Extract the (x, y) coordinate from the center of the cell holding the provided text.  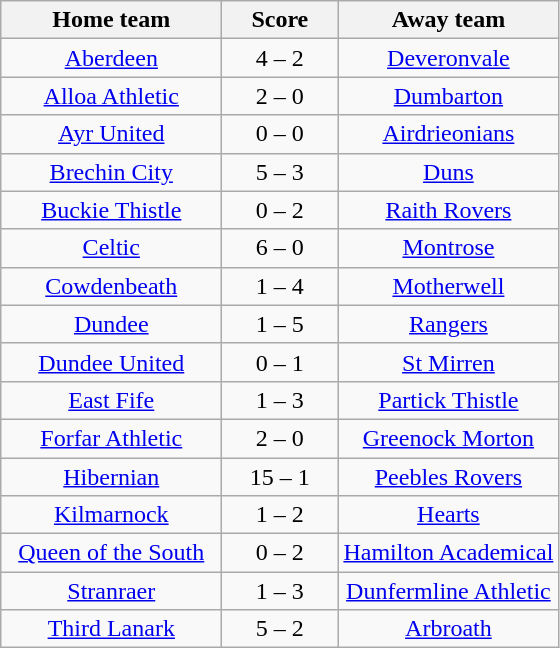
Ayr United (112, 134)
Home team (112, 20)
Dumbarton (448, 96)
Hamilton Academical (448, 553)
Deveronvale (448, 58)
Cowdenbeath (112, 286)
Forfar Athletic (112, 438)
Rangers (448, 324)
1 – 4 (280, 286)
1 – 5 (280, 324)
Dunfermline Athletic (448, 591)
15 – 1 (280, 477)
5 – 3 (280, 172)
Peebles Rovers (448, 477)
Partick Thistle (448, 400)
Dundee (112, 324)
Duns (448, 172)
6 – 0 (280, 248)
St Mirren (448, 362)
Celtic (112, 248)
Montrose (448, 248)
Aberdeen (112, 58)
Hibernian (112, 477)
0 – 1 (280, 362)
Motherwell (448, 286)
Alloa Athletic (112, 96)
5 – 2 (280, 629)
Arbroath (448, 629)
1 – 2 (280, 515)
0 – 0 (280, 134)
Score (280, 20)
East Fife (112, 400)
Greenock Morton (448, 438)
Kilmarnock (112, 515)
Hearts (448, 515)
Away team (448, 20)
Brechin City (112, 172)
Queen of the South (112, 553)
Third Lanark (112, 629)
Dundee United (112, 362)
Buckie Thistle (112, 210)
Raith Rovers (448, 210)
Stranraer (112, 591)
4 – 2 (280, 58)
Airdrieonians (448, 134)
